For the text-containing cell, return its midpoint in (X, Y) coordinate format. 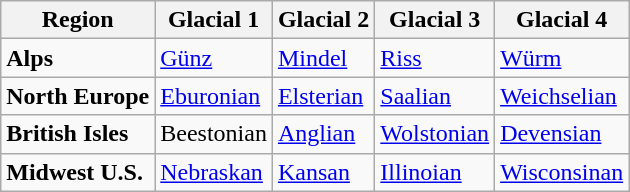
Riss (435, 58)
Nebraskan (214, 172)
Glacial 3 (435, 20)
Alps (78, 58)
Anglian (323, 134)
North Europe (78, 96)
Illinoian (435, 172)
Würm (562, 58)
Glacial 2 (323, 20)
Mindel (323, 58)
Glacial 1 (214, 20)
Beestonian (214, 134)
Region (78, 20)
Eburonian (214, 96)
British Isles (78, 134)
Weichselian (562, 96)
Wisconsinan (562, 172)
Devensian (562, 134)
Saalian (435, 96)
Elsterian (323, 96)
Wolstonian (435, 134)
Glacial 4 (562, 20)
Günz (214, 58)
Kansan (323, 172)
Midwest U.S. (78, 172)
